Return (x, y) of the center of cell containing provided text 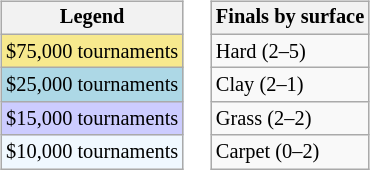
Hard (2–5) (290, 51)
$15,000 tournaments (92, 119)
Legend (92, 18)
Finals by surface (290, 18)
Clay (2–1) (290, 85)
$10,000 tournaments (92, 152)
Grass (2–2) (290, 119)
$75,000 tournaments (92, 51)
$25,000 tournaments (92, 85)
Carpet (0–2) (290, 152)
